Output the [X, Y] coordinate of the center of the cell containing the given text.  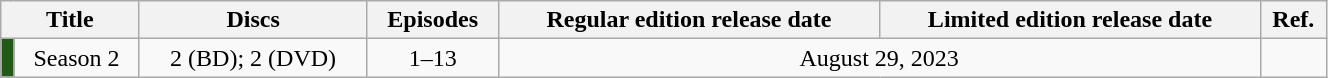
Season 2 [76, 58]
Regular edition release date [689, 20]
1–13 [432, 58]
August 29, 2023 [879, 58]
Limited edition release date [1070, 20]
2 (BD); 2 (DVD) [253, 58]
Ref. [1293, 20]
Episodes [432, 20]
Discs [253, 20]
Title [70, 20]
